Output the [x, y] coordinate of the center of the cell containing the given text.  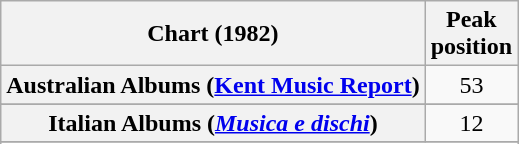
Peakposition [471, 34]
53 [471, 85]
Australian Albums (Kent Music Report) [213, 85]
Chart (1982) [213, 34]
12 [471, 123]
Italian Albums (Musica e dischi) [213, 123]
